Capture the cell that displays the provided text and extract its [X, Y] central coordinate. 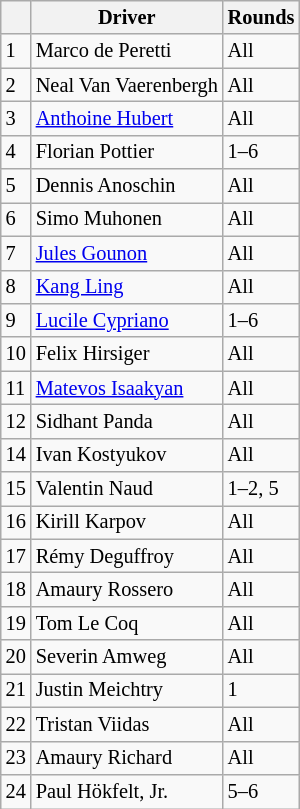
1–2, 5 [262, 489]
19 [16, 623]
Ivan Kostyukov [127, 455]
Anthoine Hubert [127, 118]
4 [16, 152]
23 [16, 758]
Valentin Naud [127, 489]
Matevos Isaakyan [127, 388]
Lucile Cypriano [127, 320]
6 [16, 219]
18 [16, 589]
8 [16, 287]
Paul Hökfelt, Jr. [127, 791]
21 [16, 690]
22 [16, 724]
Tom Le Coq [127, 623]
2 [16, 85]
Driver [127, 17]
3 [16, 118]
Amaury Rossero [127, 589]
10 [16, 354]
9 [16, 320]
Sidhant Panda [127, 421]
Justin Meichtry [127, 690]
15 [16, 489]
Tristan Viidas [127, 724]
Rémy Deguffroy [127, 556]
5 [16, 186]
20 [16, 657]
Jules Gounon [127, 253]
Simo Muhonen [127, 219]
Felix Hirsiger [127, 354]
14 [16, 455]
Marco de Peretti [127, 51]
Kang Ling [127, 287]
Rounds [262, 17]
17 [16, 556]
Severin Amweg [127, 657]
Kirill Karpov [127, 522]
11 [16, 388]
Neal Van Vaerenbergh [127, 85]
16 [16, 522]
Amaury Richard [127, 758]
Florian Pottier [127, 152]
Dennis Anoschin [127, 186]
12 [16, 421]
5–6 [262, 791]
7 [16, 253]
24 [16, 791]
